Return the [x, y] coordinate for the center point of the cell that contains the specified text.  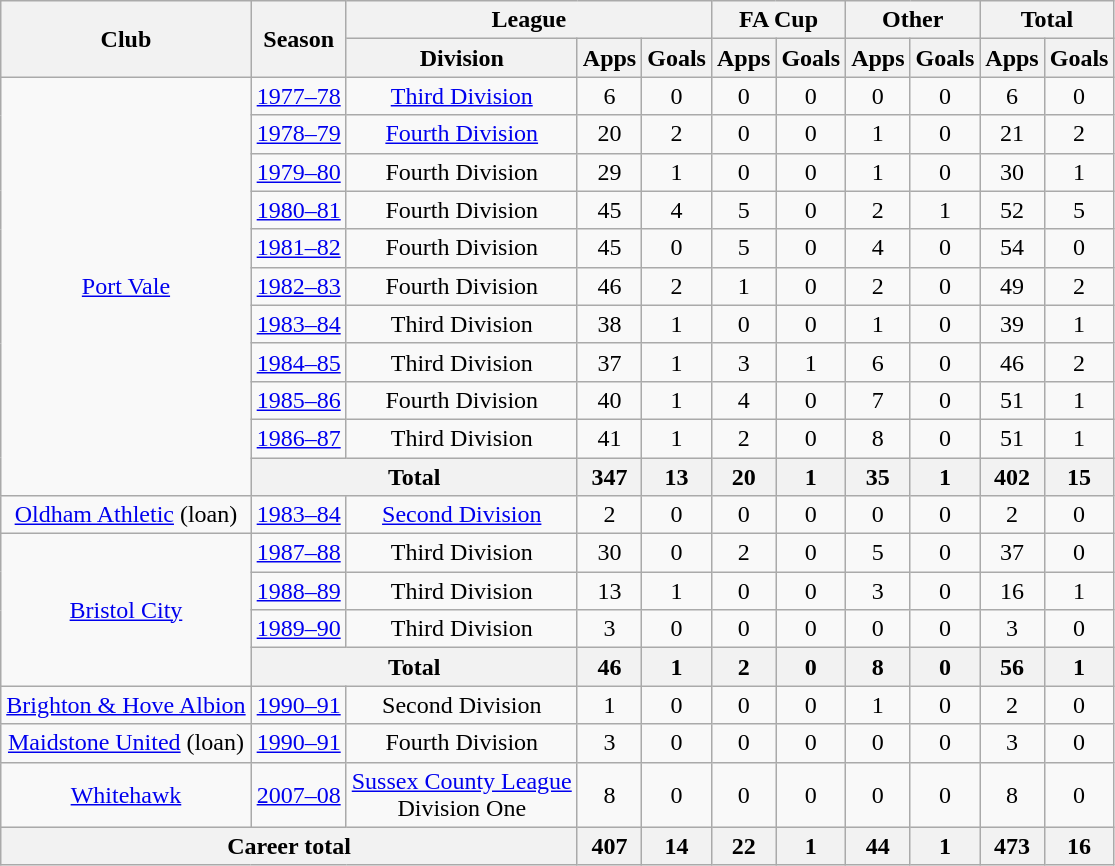
1982–83 [298, 286]
44 [878, 846]
Whitehawk [126, 794]
38 [609, 324]
7 [878, 400]
1989–90 [298, 629]
52 [1012, 210]
Career total [290, 846]
1980–81 [298, 210]
41 [609, 438]
1978–79 [298, 134]
Port Vale [126, 286]
29 [609, 172]
56 [1012, 667]
Division [462, 58]
League [528, 20]
FA Cup [778, 20]
Brighton & Hove Albion [126, 705]
2007–08 [298, 794]
Other [913, 20]
39 [1012, 324]
407 [609, 846]
Maidstone United (loan) [126, 743]
Bristol City [126, 610]
1977–78 [298, 96]
Club [126, 39]
Sussex County LeagueDivision One [462, 794]
40 [609, 400]
1986–87 [298, 438]
35 [878, 477]
473 [1012, 846]
1987–88 [298, 553]
54 [1012, 248]
1981–82 [298, 248]
1984–85 [298, 362]
Oldham Athletic (loan) [126, 515]
1988–89 [298, 591]
Season [298, 39]
49 [1012, 286]
14 [677, 846]
1985–86 [298, 400]
21 [1012, 134]
347 [609, 477]
1979–80 [298, 172]
402 [1012, 477]
22 [743, 846]
15 [1079, 477]
